Output the [X, Y] coordinate of the center of the cell containing the given text.  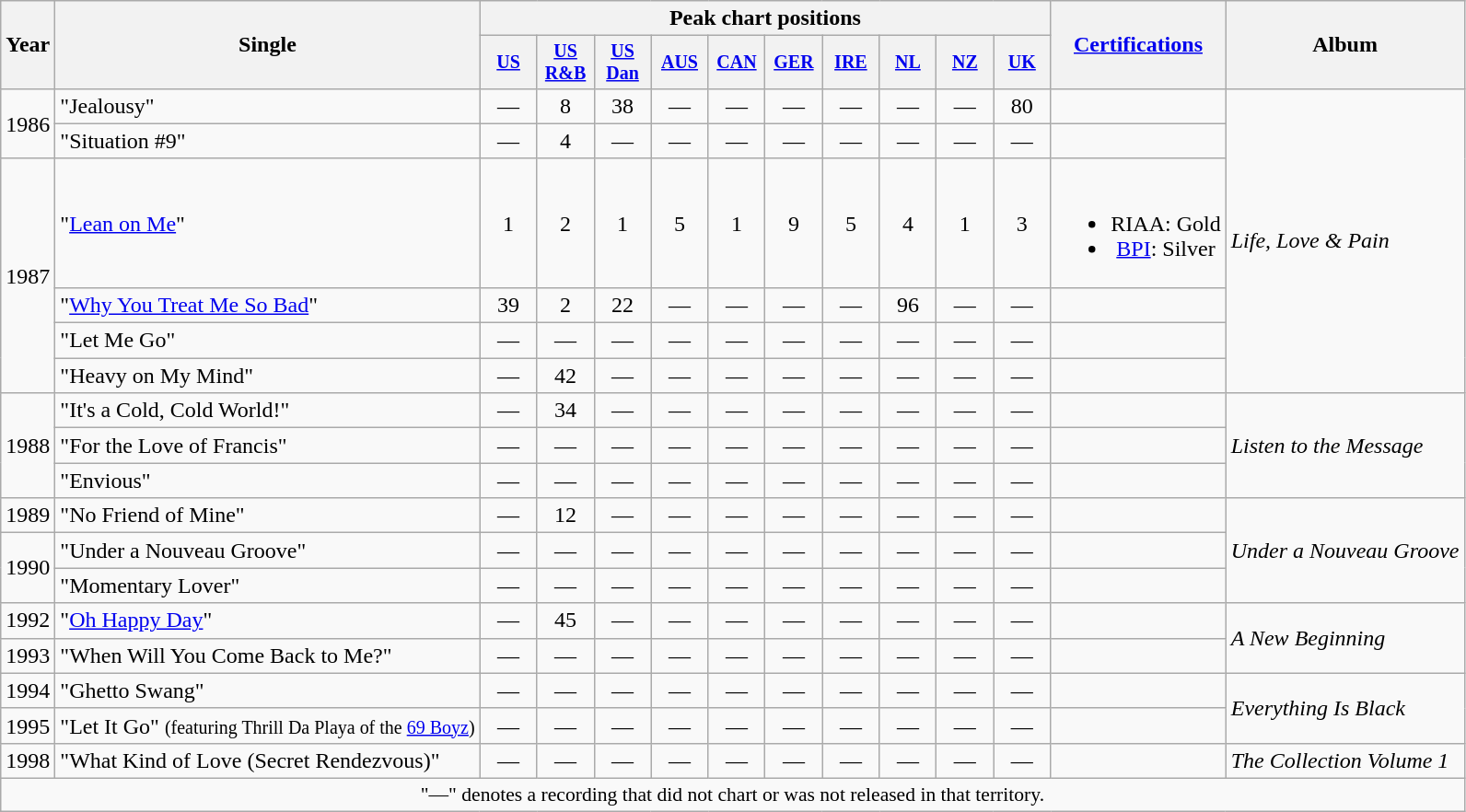
AUS [680, 63]
34 [565, 411]
UK [1022, 63]
"Jealousy" [267, 106]
22 [622, 305]
1987 [28, 275]
42 [565, 376]
IRE [851, 63]
"Ghetto Swang" [267, 690]
12 [565, 516]
9 [794, 223]
"Under a Nouveau Groove" [267, 551]
"Situation #9" [267, 141]
3 [1022, 223]
1990 [28, 568]
1992 [28, 621]
"Let Me Go" [267, 341]
1998 [28, 760]
USDan [622, 63]
"Let It Go" (featuring Thrill Da Playa of the 69 Boyz) [267, 725]
"When Will You Come Back to Me?" [267, 655]
39 [508, 305]
"—" denotes a recording that did not chart or was not released in that territory. [733, 795]
96 [908, 305]
US [508, 63]
Everything Is Black [1344, 708]
"Envious" [267, 481]
"No Friend of Mine" [267, 516]
Listen to the Message [1344, 446]
Under a Nouveau Groove [1344, 551]
"Lean on Me" [267, 223]
Year [28, 45]
USR&B [565, 63]
Single [267, 45]
38 [622, 106]
"Oh Happy Day" [267, 621]
"Why You Treat Me So Bad" [267, 305]
GER [794, 63]
Peak chart positions [765, 18]
8 [565, 106]
"What Kind of Love (Secret Rendezvous)" [267, 760]
"Heavy on My Mind" [267, 376]
80 [1022, 106]
Life, Love & Pain [1344, 240]
1989 [28, 516]
45 [565, 621]
"It's a Cold, Cold World!" [267, 411]
NZ [965, 63]
1986 [28, 123]
1993 [28, 655]
1995 [28, 725]
1994 [28, 690]
Album [1344, 45]
The Collection Volume 1 [1344, 760]
CAN [737, 63]
"Momentary Lover" [267, 586]
RIAA: GoldBPI: Silver [1138, 223]
NL [908, 63]
A New Beginning [1344, 638]
1988 [28, 446]
Certifications [1138, 45]
"For the Love of Francis" [267, 446]
